Search for the cell housing the specified text and yield its [X, Y] center coordinate. 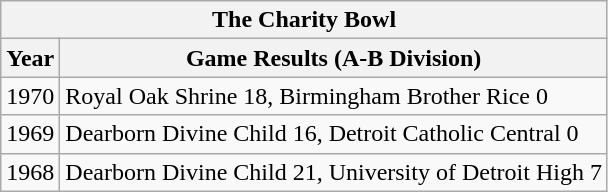
Year [30, 58]
Dearborn Divine Child 21, University of Detroit High 7 [334, 172]
Dearborn Divine Child 16, Detroit Catholic Central 0 [334, 134]
Game Results (A-B Division) [334, 58]
Royal Oak Shrine 18, Birmingham Brother Rice 0 [334, 96]
1968 [30, 172]
1969 [30, 134]
1970 [30, 96]
The Charity Bowl [304, 20]
